Identify which cell holds the provided text, then report its (X, Y) central coordinate. 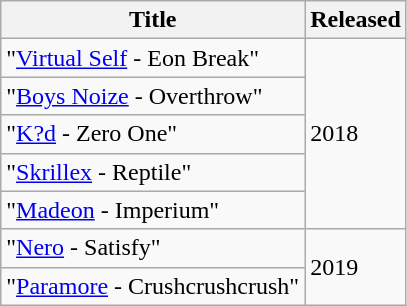
"Paramore - Crushcrushcrush" (153, 286)
"Madeon - Imperium" (153, 210)
2018 (356, 134)
"Boys Noize - Overthrow" (153, 96)
"Nero - Satisfy" (153, 248)
2019 (356, 267)
"Virtual Self - Eon Break" (153, 58)
Released (356, 20)
"Skrillex - Reptile" (153, 172)
"K?d - Zero One" (153, 134)
Title (153, 20)
